Identify which cell holds the provided text, then report its (x, y) central coordinate. 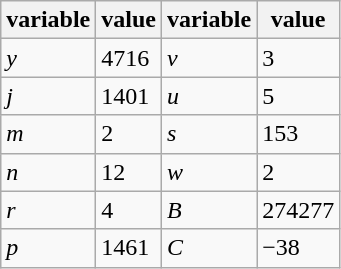
r (48, 210)
u (210, 96)
12 (129, 172)
m (48, 134)
1401 (129, 96)
4716 (129, 58)
j (48, 96)
n (48, 172)
v (210, 58)
3 (298, 58)
y (48, 58)
274277 (298, 210)
5 (298, 96)
1461 (129, 248)
C (210, 248)
B (210, 210)
4 (129, 210)
p (48, 248)
153 (298, 134)
−38 (298, 248)
w (210, 172)
s (210, 134)
